Provide the (x, y) coordinate of the cell's center where the given text is located.  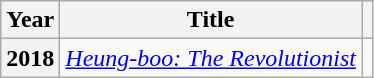
Year (30, 20)
2018 (30, 58)
Heung-boo: The Revolutionist (211, 58)
Title (211, 20)
